Return (x, y) of the center of cell containing provided text 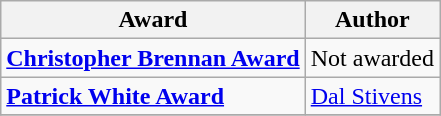
Patrick White Award (153, 96)
Not awarded (372, 58)
Author (372, 20)
Christopher Brennan Award (153, 58)
Dal Stivens (372, 96)
Award (153, 20)
